Pinpoint the cell where the given text exists, returning its (x, y) midpoint coordinate. 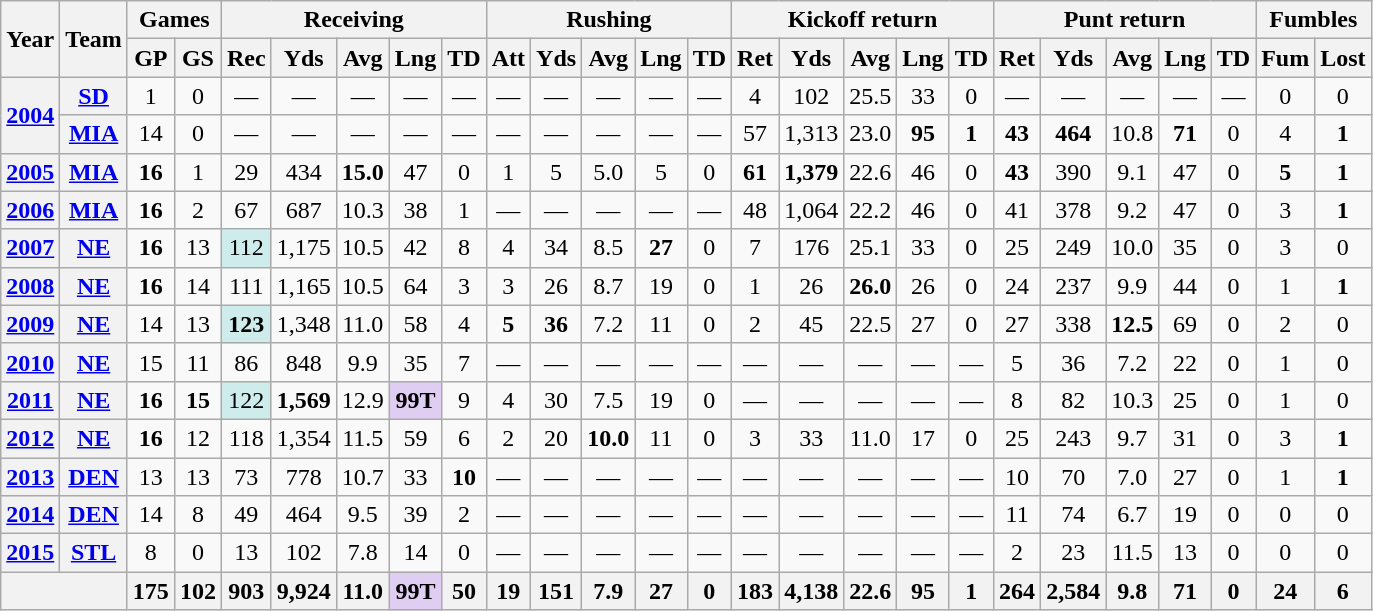
70 (1074, 477)
74 (1074, 515)
49 (246, 515)
1,064 (812, 210)
29 (246, 172)
9,924 (304, 591)
2012 (30, 438)
2014 (30, 515)
STL (94, 553)
7.0 (1132, 477)
123 (246, 324)
9.2 (1132, 210)
903 (246, 591)
1,379 (812, 172)
778 (304, 477)
10.7 (362, 477)
Punt return (1125, 20)
73 (246, 477)
2010 (30, 362)
59 (415, 438)
7.8 (362, 553)
Receiving (354, 20)
69 (1185, 324)
34 (556, 248)
23 (1074, 553)
151 (556, 591)
25.5 (870, 96)
48 (756, 210)
2005 (30, 172)
Year (30, 39)
237 (1074, 286)
31 (1185, 438)
Team (94, 39)
9.5 (362, 515)
61 (756, 172)
122 (246, 400)
38 (415, 210)
1,354 (304, 438)
243 (1074, 438)
687 (304, 210)
39 (415, 515)
2008 (30, 286)
17 (923, 438)
25.1 (870, 248)
848 (304, 362)
26.0 (870, 286)
22.2 (870, 210)
Att (508, 58)
9 (464, 400)
2011 (30, 400)
175 (150, 591)
22 (1185, 362)
67 (246, 210)
6.7 (1132, 515)
118 (246, 438)
434 (304, 172)
Rec (246, 58)
15.0 (362, 172)
64 (415, 286)
9.1 (1132, 172)
8.5 (608, 248)
111 (246, 286)
1,348 (304, 324)
23.0 (870, 134)
20 (556, 438)
Fum (1286, 58)
338 (1074, 324)
7.9 (608, 591)
30 (556, 400)
Games (174, 20)
58 (415, 324)
2007 (30, 248)
86 (246, 362)
8.7 (608, 286)
41 (1018, 210)
1,165 (304, 286)
57 (756, 134)
44 (1185, 286)
7.5 (608, 400)
Kickoff return (863, 20)
45 (812, 324)
9.7 (1132, 438)
249 (1074, 248)
GS (198, 58)
2,584 (1074, 591)
82 (1074, 400)
9.8 (1132, 591)
12.5 (1132, 324)
2013 (30, 477)
SD (94, 96)
183 (756, 591)
1,313 (812, 134)
176 (812, 248)
12 (198, 438)
12.9 (362, 400)
10.8 (1132, 134)
1,569 (304, 400)
50 (464, 591)
22.5 (870, 324)
2006 (30, 210)
390 (1074, 172)
42 (415, 248)
Lost (1343, 58)
Fumbles (1314, 20)
264 (1018, 591)
2009 (30, 324)
Rushing (608, 20)
4,138 (812, 591)
1,175 (304, 248)
GP (150, 58)
5.0 (608, 172)
2004 (30, 115)
112 (246, 248)
378 (1074, 210)
2015 (30, 553)
